Extract the [x, y] coordinate from the center of the cell holding the provided text.  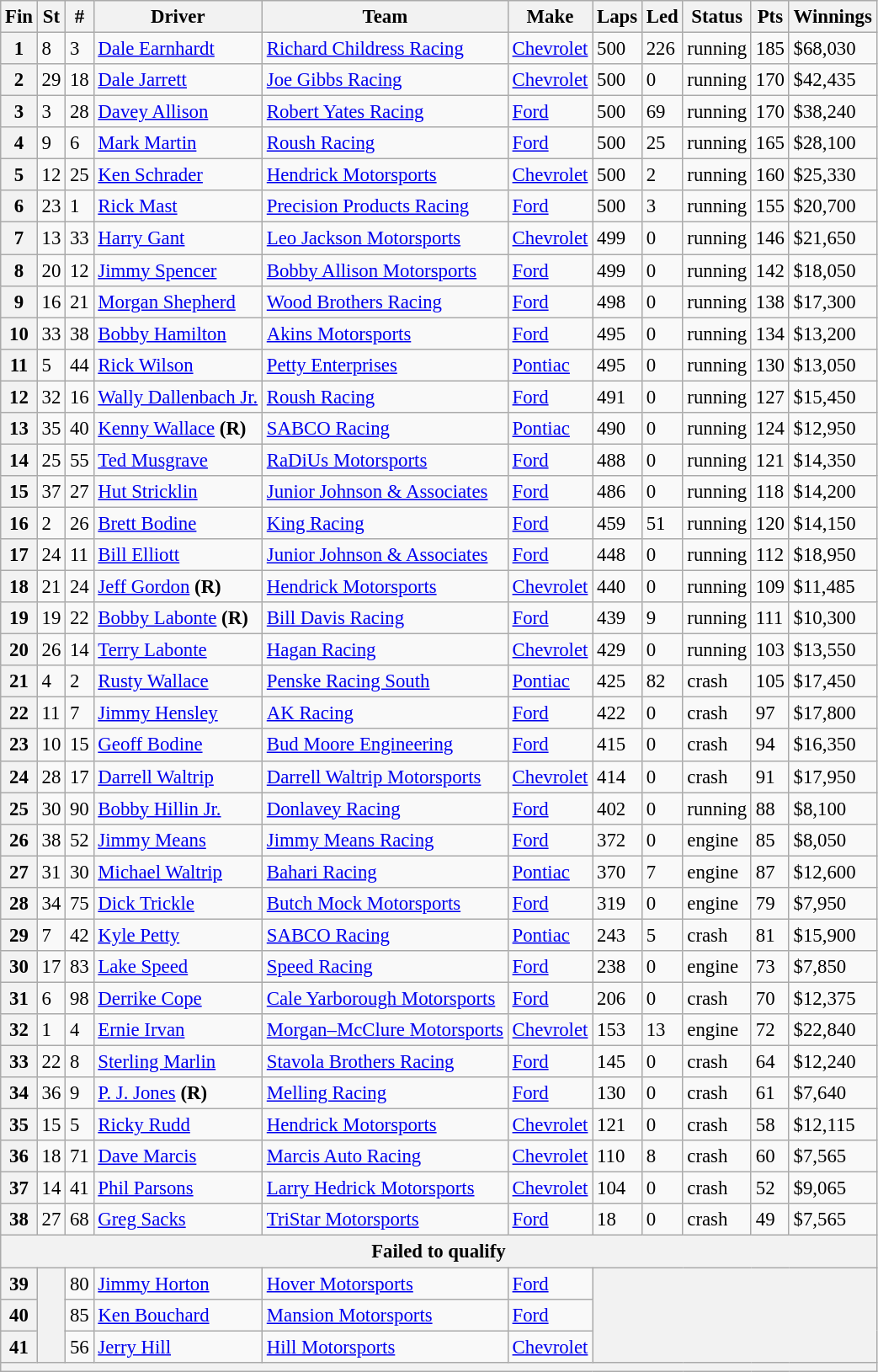
75 [79, 904]
42 [79, 935]
Dick Trickle [178, 904]
71 [79, 1156]
55 [79, 460]
402 [618, 809]
81 [769, 935]
319 [618, 904]
Akins Motorsports [385, 334]
Sterling Marlin [178, 1062]
$17,950 [833, 777]
$7,950 [833, 904]
Leo Jackson Motorsports [385, 238]
Richard Childress Racing [385, 49]
Morgan–McClure Motorsports [385, 1030]
Ted Musgrave [178, 460]
Bill Elliott [178, 555]
$18,050 [833, 270]
$13,050 [833, 365]
94 [769, 745]
110 [618, 1156]
Kyle Petty [178, 935]
Jerry Hill [178, 1347]
Harry Gant [178, 238]
Hagan Racing [385, 650]
372 [618, 840]
153 [618, 1030]
Cale Yarborough Motorsports [385, 998]
$15,900 [833, 935]
61 [769, 1093]
Dale Jarrett [178, 80]
$7,850 [833, 967]
104 [618, 1188]
185 [769, 49]
83 [79, 967]
103 [769, 650]
$10,300 [833, 618]
64 [769, 1062]
439 [618, 618]
112 [769, 555]
Larry Hedrick Motorsports [385, 1188]
Darrell Waltrip Motorsports [385, 777]
Ken Bouchard [178, 1315]
St [51, 17]
RaDiUs Motorsports [385, 460]
Bahari Racing [385, 872]
145 [618, 1062]
$9,065 [833, 1188]
69 [662, 112]
Bobby Allison Motorsports [385, 270]
206 [618, 998]
415 [618, 745]
Terry Labonte [178, 650]
$11,485 [833, 587]
498 [618, 302]
155 [769, 206]
Geoff Bodine [178, 745]
AK Racing [385, 713]
$22,840 [833, 1030]
$12,375 [833, 998]
$8,100 [833, 809]
97 [769, 713]
Hover Motorsports [385, 1284]
# [79, 17]
$14,150 [833, 523]
Dave Marcis [178, 1156]
Marcis Auto Racing [385, 1156]
82 [662, 681]
TriStar Motorsports [385, 1220]
58 [769, 1125]
Fin [19, 17]
Joe Gibbs Racing [385, 80]
$13,200 [833, 334]
Ernie Irvan [178, 1030]
Jimmy Spencer [178, 270]
Failed to qualify [439, 1252]
44 [79, 365]
Jimmy Means Racing [385, 840]
425 [618, 681]
$18,950 [833, 555]
$14,350 [833, 460]
Derrike Cope [178, 998]
Bobby Hamilton [178, 334]
Greg Sacks [178, 1220]
Kenny Wallace (R) [178, 429]
127 [769, 397]
98 [79, 998]
Darrell Waltrip [178, 777]
Butch Mock Motorsports [385, 904]
243 [618, 935]
$12,115 [833, 1125]
$12,950 [833, 429]
Rick Mast [178, 206]
Donlavey Racing [385, 809]
Penske Racing South [385, 681]
79 [769, 904]
91 [769, 777]
Melling Racing [385, 1093]
Bud Moore Engineering [385, 745]
160 [769, 175]
Rusty Wallace [178, 681]
Winnings [833, 17]
$12,240 [833, 1062]
226 [662, 49]
73 [769, 967]
134 [769, 334]
238 [618, 967]
Wally Dallenbach Jr. [178, 397]
146 [769, 238]
138 [769, 302]
Make [550, 17]
56 [79, 1347]
Bobby Labonte (R) [178, 618]
60 [769, 1156]
$20,700 [833, 206]
P. J. Jones (R) [178, 1093]
$13,550 [833, 650]
370 [618, 872]
Bobby Hillin Jr. [178, 809]
$12,600 [833, 872]
$38,240 [833, 112]
88 [769, 809]
$21,650 [833, 238]
Davey Allison [178, 112]
448 [618, 555]
51 [662, 523]
Stavola Brothers Racing [385, 1062]
Ricky Rudd [178, 1125]
49 [769, 1220]
Speed Racing [385, 967]
Bill Davis Racing [385, 618]
$28,100 [833, 143]
105 [769, 681]
Ken Schrader [178, 175]
Wood Brothers Racing [385, 302]
$7,640 [833, 1093]
459 [618, 523]
$17,300 [833, 302]
Team [385, 17]
429 [618, 650]
$8,050 [833, 840]
124 [769, 429]
90 [79, 809]
Mark Martin [178, 143]
Jimmy Hensley [178, 713]
Precision Products Racing [385, 206]
Mansion Motorsports [385, 1315]
Dale Earnhardt [178, 49]
Morgan Shepherd [178, 302]
142 [769, 270]
Hill Motorsports [385, 1347]
Jeff Gordon (R) [178, 587]
$17,450 [833, 681]
39 [19, 1284]
Phil Parsons [178, 1188]
87 [769, 872]
$16,350 [833, 745]
118 [769, 492]
Robert Yates Racing [385, 112]
488 [618, 460]
490 [618, 429]
165 [769, 143]
Pts [769, 17]
70 [769, 998]
Petty Enterprises [385, 365]
Lake Speed [178, 967]
486 [618, 492]
440 [618, 587]
$14,200 [833, 492]
Rick Wilson [178, 365]
120 [769, 523]
$68,030 [833, 49]
Status [717, 17]
109 [769, 587]
$17,800 [833, 713]
491 [618, 397]
$15,450 [833, 397]
Brett Bodine [178, 523]
Michael Waltrip [178, 872]
Driver [178, 17]
$25,330 [833, 175]
414 [618, 777]
Hut Stricklin [178, 492]
68 [79, 1220]
$42,435 [833, 80]
72 [769, 1030]
Jimmy Horton [178, 1284]
Jimmy Means [178, 840]
80 [79, 1284]
111 [769, 618]
Led [662, 17]
King Racing [385, 523]
422 [618, 713]
Laps [618, 17]
